Locate the cell with the specified text and output its (X, Y) center coordinate. 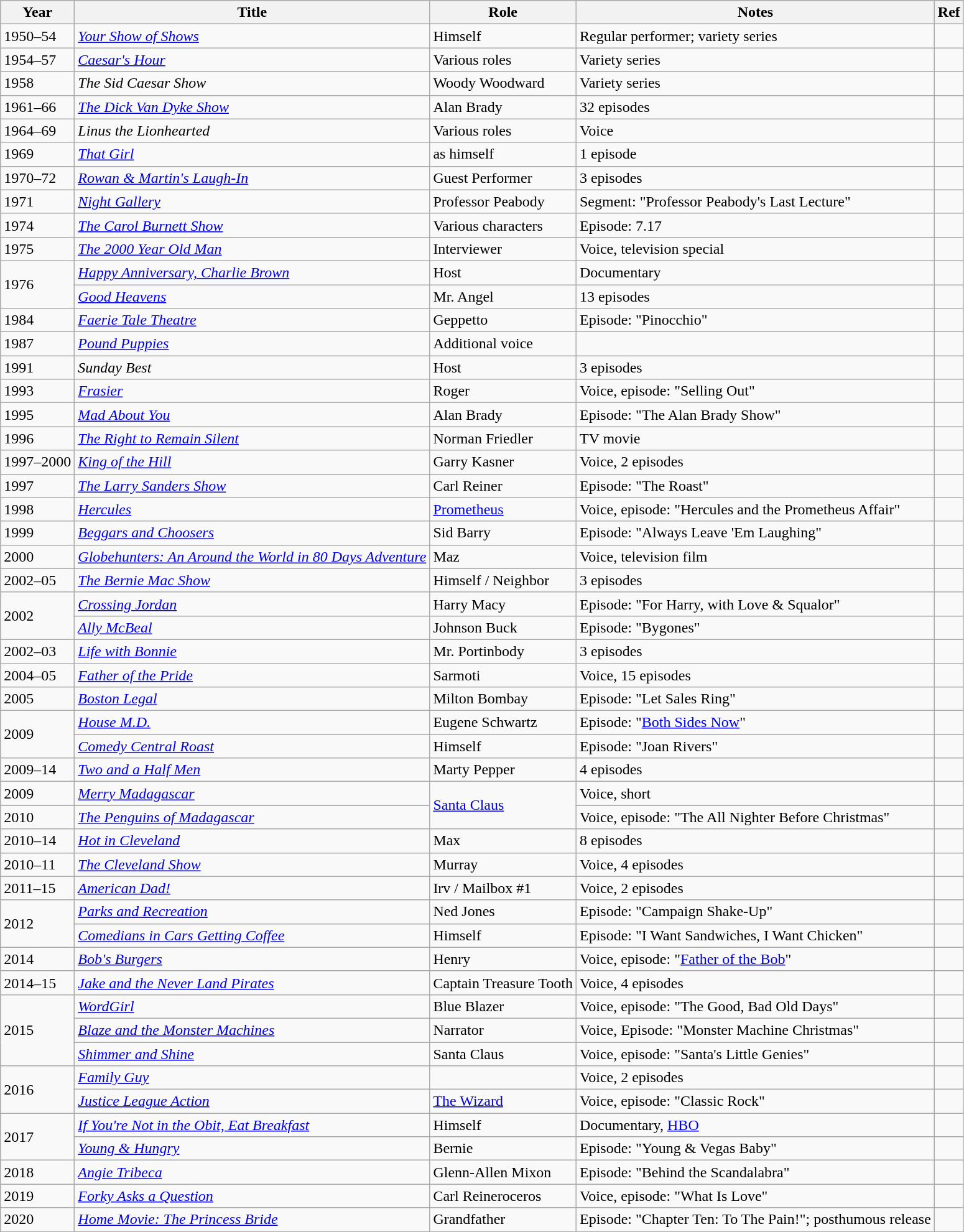
1970–72 (37, 178)
Forky Asks a Question (253, 1196)
Mad About You (253, 415)
Milton Bombay (503, 699)
Voice (755, 131)
House M.D. (253, 723)
Sarmoti (503, 675)
Blaze and the Monster Machines (253, 1030)
2014–15 (37, 983)
Episode: "Chapter Ten: To The Pain!"; posthumous release (755, 1220)
Maz (503, 557)
Voice, episode: "Santa's Little Genies" (755, 1054)
Ref (949, 12)
1998 (37, 509)
Mr. Angel (503, 297)
TV movie (755, 438)
Linus the Lionhearted (253, 131)
Your Show of Shows (253, 36)
1964–69 (37, 131)
Hot in Cleveland (253, 841)
as himself (503, 154)
Episode: "Bygones" (755, 628)
The 2000 Year Old Man (253, 249)
Faerie Tale Theatre (253, 320)
8 episodes (755, 841)
Segment: "Professor Peabody's Last Lecture" (755, 201)
Two and a Half Men (253, 770)
Role (503, 12)
Episode: "For Harry, with Love & Squalor" (755, 604)
Harry Macy (503, 604)
Documentary (755, 272)
2009–14 (37, 770)
Roger (503, 391)
Woody Woodward (503, 83)
1999 (37, 533)
2010 (37, 817)
Eugene Schwartz (503, 723)
Life with Bonnie (253, 651)
Sunday Best (253, 368)
2005 (37, 699)
Ned Jones (503, 912)
2019 (37, 1196)
2010–11 (37, 864)
Additional voice (503, 344)
Johnson Buck (503, 628)
1976 (37, 284)
The Right to Remain Silent (253, 438)
Max (503, 841)
Episode: "Joan Rivers" (755, 746)
The Carol Burnett Show (253, 225)
1975 (37, 249)
The Bernie Mac Show (253, 580)
Narrator (503, 1030)
Geppetto (503, 320)
Parks and Recreation (253, 912)
Voice, episode: "Father of the Bob" (755, 959)
Bob's Burgers (253, 959)
Caesar's Hour (253, 60)
Voice, episode: "Classic Rock" (755, 1101)
Family Guy (253, 1078)
Episode: "Pinocchio" (755, 320)
Episode: "Always Leave 'Em Laughing" (755, 533)
13 episodes (755, 297)
Comedy Central Roast (253, 746)
1971 (37, 201)
Captain Treasure Tooth (503, 983)
Globehunters: An Around the World in 80 Days Adventure (253, 557)
1950–54 (37, 36)
2016 (37, 1090)
Episode: "I Want Sandwiches, I Want Chicken" (755, 935)
Jake and the Never Land Pirates (253, 983)
Young & Hungry (253, 1149)
Glenn-Allen Mixon (503, 1172)
1987 (37, 344)
American Dad! (253, 888)
Blue Blazer (503, 1006)
2020 (37, 1220)
1996 (37, 438)
WordGirl (253, 1006)
Carl Reiner (503, 486)
32 episodes (755, 107)
Beggars and Choosers (253, 533)
Title (253, 12)
The Sid Caesar Show (253, 83)
Carl Reineroceros (503, 1196)
Voice, episode: "What Is Love" (755, 1196)
The Cleveland Show (253, 864)
Hercules (253, 509)
Angie Tribeca (253, 1172)
The Larry Sanders Show (253, 486)
Episode: "The Alan Brady Show" (755, 415)
Guest Performer (503, 178)
Voice, episode: "The All Nighter Before Christmas" (755, 817)
Professor Peabody (503, 201)
Justice League Action (253, 1101)
Merry Madagascar (253, 794)
Voice, episode: "Hercules and the Prometheus Affair" (755, 509)
2017 (37, 1137)
Rowan & Martin's Laugh-In (253, 178)
Father of the Pride (253, 675)
Voice, episode: "The Good, Bad Old Days" (755, 1006)
2002–05 (37, 580)
Prometheus (503, 509)
Garry Kasner (503, 462)
1997 (37, 486)
The Penguins of Madagascar (253, 817)
Interviewer (503, 249)
Good Heavens (253, 297)
2002–03 (37, 651)
Sid Barry (503, 533)
Crossing Jordan (253, 604)
1997–2000 (37, 462)
Comedians in Cars Getting Coffee (253, 935)
1954–57 (37, 60)
Voice, 15 episodes (755, 675)
Voice, television film (755, 557)
Voice, episode: "Selling Out" (755, 391)
1991 (37, 368)
1984 (37, 320)
Marty Pepper (503, 770)
1974 (37, 225)
4 episodes (755, 770)
Pound Puppies (253, 344)
1995 (37, 415)
1993 (37, 391)
1961–66 (37, 107)
That Girl (253, 154)
Various characters (503, 225)
The Wizard (503, 1101)
Episode: "Campaign Shake-Up" (755, 912)
Voice, television special (755, 249)
Henry (503, 959)
2012 (37, 924)
1 episode (755, 154)
Regular performer; variety series (755, 36)
1969 (37, 154)
Episode: "Let Sales Ring" (755, 699)
Grandfather (503, 1220)
Notes (755, 12)
2018 (37, 1172)
2004–05 (37, 675)
Murray (503, 864)
Happy Anniversary, Charlie Brown (253, 272)
Shimmer and Shine (253, 1054)
Episode: "Behind the Scandalabra" (755, 1172)
Ally McBeal (253, 628)
Night Gallery (253, 201)
The Dick Van Dyke Show (253, 107)
Himself / Neighbor (503, 580)
2015 (37, 1030)
2002 (37, 616)
Year (37, 12)
2011–15 (37, 888)
If You're Not in the Obit, Eat Breakfast (253, 1125)
Boston Legal (253, 699)
Episode: 7.17 (755, 225)
1958 (37, 83)
Bernie (503, 1149)
Frasier (253, 391)
Documentary, HBO (755, 1125)
Voice, short (755, 794)
Episode: "Young & Vegas Baby" (755, 1149)
Irv / Mailbox #1 (503, 888)
Norman Friedler (503, 438)
2010–14 (37, 841)
2000 (37, 557)
2014 (37, 959)
Mr. Portinbody (503, 651)
Episode: "Both Sides Now" (755, 723)
Episode: "The Roast" (755, 486)
Home Movie: The Princess Bride (253, 1220)
Voice, Episode: "Monster Machine Christmas" (755, 1030)
King of the Hill (253, 462)
